For the text-containing cell, return its midpoint in [X, Y] coordinate format. 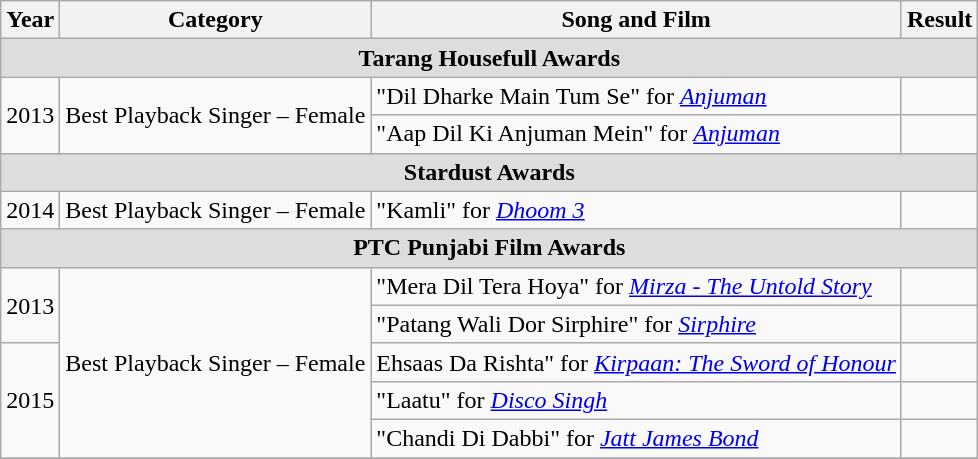
Tarang Housefull Awards [490, 58]
Stardust Awards [490, 172]
Result [939, 20]
"Laatu" for Disco Singh [636, 400]
Year [30, 20]
Ehsaas Da Rishta" for Kirpaan: The Sword of Honour [636, 362]
Category [216, 20]
"Mera Dil Tera Hoya" for Mirza - The Untold Story [636, 286]
"Dil Dharke Main Tum Se" for Anjuman [636, 96]
PTC Punjabi Film Awards [490, 248]
"Kamli" for Dhoom 3 [636, 210]
"Aap Dil Ki Anjuman Mein" for Anjuman [636, 134]
"Patang Wali Dor Sirphire" for Sirphire [636, 324]
Song and Film [636, 20]
2014 [30, 210]
"Chandi Di Dabbi" for Jatt James Bond [636, 438]
2015 [30, 400]
